Detect which cell encompasses the target text, then output its (x, y) center coordinate. 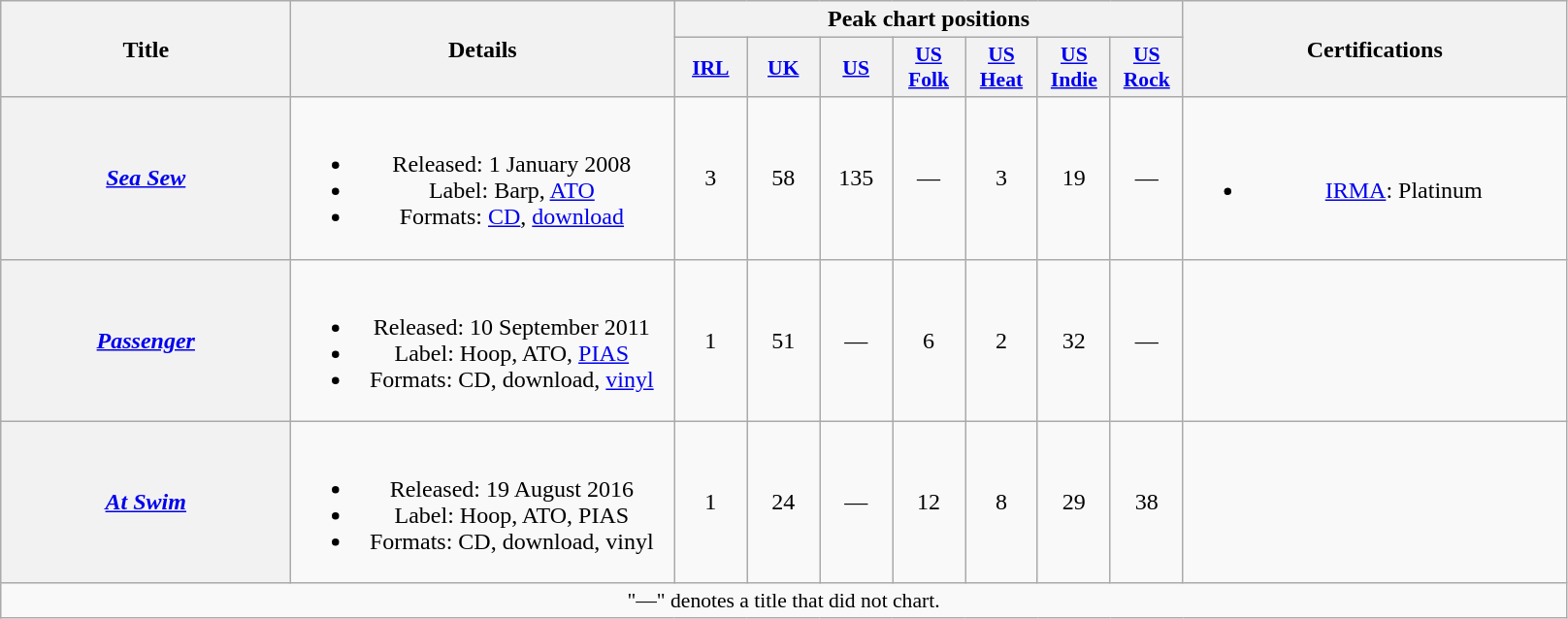
UK (784, 68)
38 (1147, 503)
6 (930, 340)
29 (1073, 503)
USRock (1147, 68)
19 (1073, 179)
USFolk (930, 68)
51 (784, 340)
IRMA: Platinum (1374, 179)
Certifications (1374, 49)
32 (1073, 340)
135 (856, 179)
Released: 10 September 2011Label: Hoop, ATO, PIASFormats: CD, download, vinyl (483, 340)
2 (1001, 340)
IRL (710, 68)
Released: 19 August 2016Label: Hoop, ATO, PIASFormats: CD, download, vinyl (483, 503)
58 (784, 179)
12 (930, 503)
US (856, 68)
Sea Sew (146, 179)
Released: 1 January 2008Label: Barp, ATOFormats: CD, download (483, 179)
USIndie (1073, 68)
24 (784, 503)
Peak chart positions (929, 19)
"—" denotes a title that did not chart. (784, 601)
Details (483, 49)
8 (1001, 503)
At Swim (146, 503)
USHeat (1001, 68)
Passenger (146, 340)
Title (146, 49)
